Extract the (x, y) coordinate from the center of the cell holding the provided text.  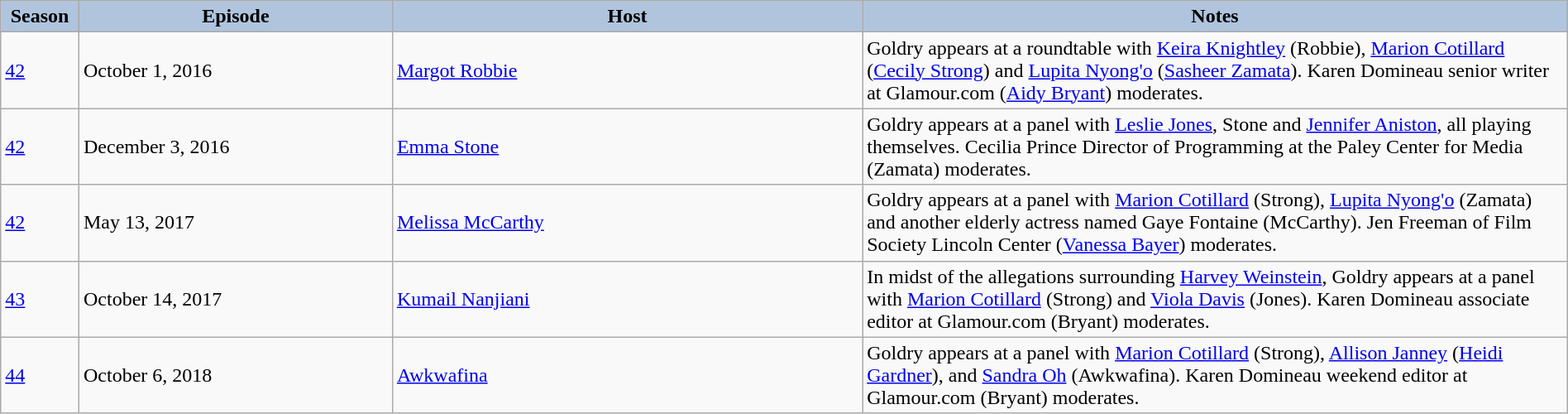
Melissa McCarthy (627, 223)
Margot Robbie (627, 70)
October 14, 2017 (235, 299)
Awkwafina (627, 375)
Kumail Nanjiani (627, 299)
Notes (1216, 17)
Host (627, 17)
May 13, 2017 (235, 223)
October 6, 2018 (235, 375)
Emma Stone (627, 147)
Season (40, 17)
Episode (235, 17)
December 3, 2016 (235, 147)
October 1, 2016 (235, 70)
44 (40, 375)
43 (40, 299)
